Determine the (X, Y) coordinate at the center of the cell enclosing the given text.  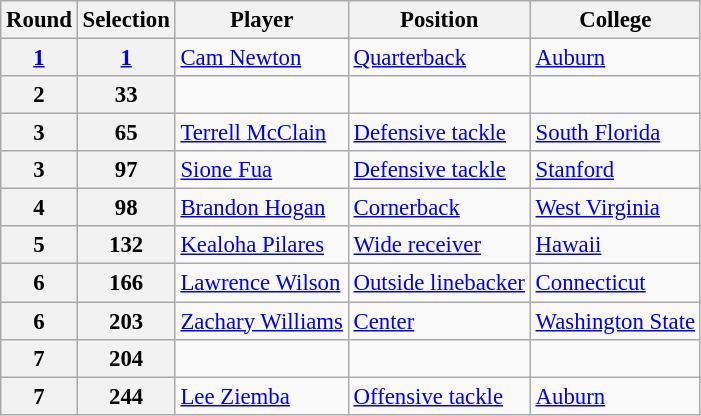
4 (39, 208)
Washington State (615, 321)
Center (439, 321)
College (615, 20)
Lawrence Wilson (262, 283)
Offensive tackle (439, 396)
Stanford (615, 170)
South Florida (615, 133)
97 (126, 170)
204 (126, 358)
Outside linebacker (439, 283)
Lee Ziemba (262, 396)
Kealoha Pilares (262, 245)
244 (126, 396)
166 (126, 283)
Quarterback (439, 58)
Brandon Hogan (262, 208)
Zachary Williams (262, 321)
Connecticut (615, 283)
Position (439, 20)
Terrell McClain (262, 133)
203 (126, 321)
33 (126, 95)
Round (39, 20)
Hawaii (615, 245)
Wide receiver (439, 245)
Sione Fua (262, 170)
Cam Newton (262, 58)
West Virginia (615, 208)
Player (262, 20)
Cornerback (439, 208)
5 (39, 245)
98 (126, 208)
Selection (126, 20)
2 (39, 95)
132 (126, 245)
65 (126, 133)
